Pinpoint the cell where the given text exists, returning its (X, Y) midpoint coordinate. 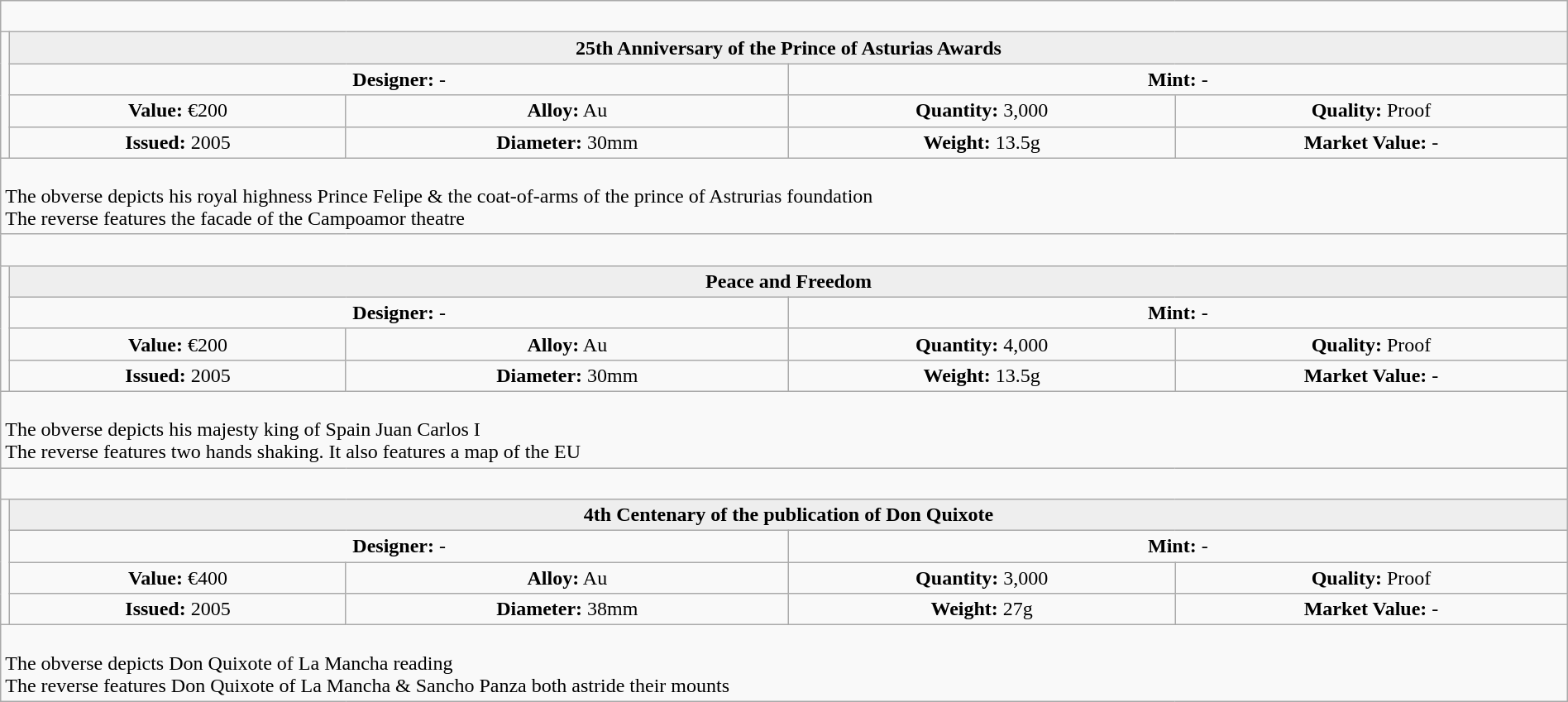
Quantity: 4,000 (981, 344)
The obverse depicts Don Quixote of La Mancha readingThe reverse features Don Quixote of La Mancha & Sancho Panza both astride their mounts (784, 663)
4th Centenary of the publication of Don Quixote (789, 515)
Diameter: 38mm (567, 609)
Weight: 27g (981, 609)
Peace and Freedom (789, 281)
The obverse depicts his majesty king of Spain Juan Carlos IThe reverse features two hands shaking. It also features a map of the EU (784, 429)
25th Anniversary of the Prince of Asturias Awards (789, 48)
Value: €400 (178, 578)
